Extract the (X, Y) coordinate from the center of the cell holding the provided text.  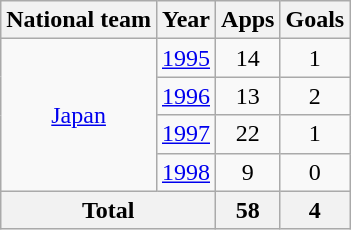
14 (248, 58)
1998 (186, 172)
1996 (186, 96)
58 (248, 210)
Year (186, 20)
Apps (248, 20)
Japan (79, 115)
0 (315, 172)
Total (108, 210)
Goals (315, 20)
1995 (186, 58)
2 (315, 96)
National team (79, 20)
22 (248, 134)
9 (248, 172)
1997 (186, 134)
13 (248, 96)
4 (315, 210)
